Pinpoint the cell where the given text exists, returning its [x, y] midpoint coordinate. 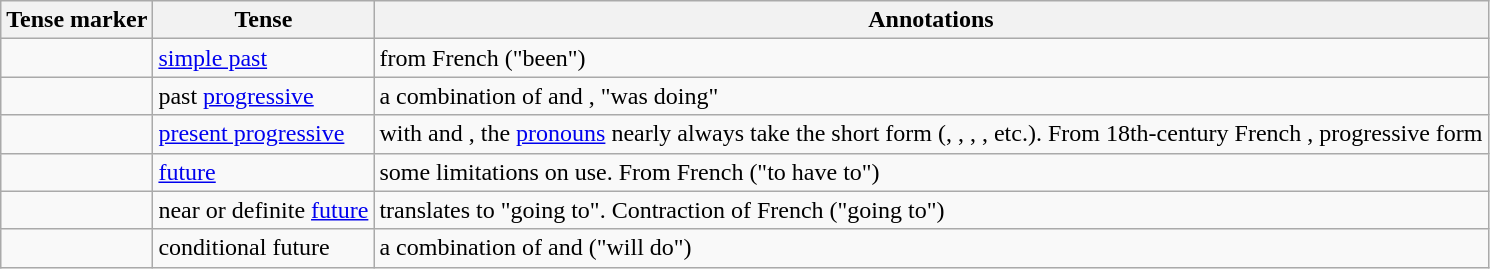
translates to "going to". Contraction of French ("going to") [931, 210]
future [264, 172]
Tense marker [77, 20]
Tense [264, 20]
a combination of and , "was doing" [931, 96]
past progressive [264, 96]
present progressive [264, 134]
with and , the pronouns nearly always take the short form (, , , , etc.). From 18th-century French , progressive form [931, 134]
conditional future [264, 248]
near or definite future [264, 210]
from French ("been") [931, 58]
some limitations on use. From French ("to have to") [931, 172]
Annotations [931, 20]
simple past [264, 58]
a combination of and ("will do") [931, 248]
